Pinpoint the cell where the given text exists, returning its (x, y) midpoint coordinate. 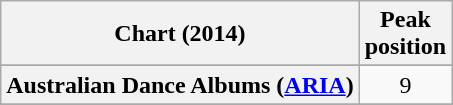
Chart (2014) (180, 34)
9 (405, 85)
Australian Dance Albums (ARIA) (180, 85)
Peakposition (405, 34)
